Scan for the cell matching the given text and deliver its (x, y) coordinate at center. 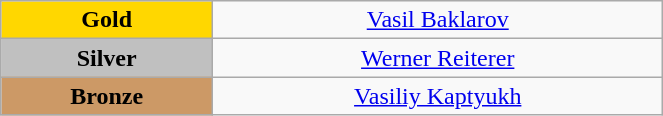
Werner Reiterer (438, 58)
Vasiliy Kaptyukh (438, 96)
Silver (107, 58)
Bronze (107, 96)
Gold (107, 20)
Vasil Baklarov (438, 20)
